Provide the [X, Y] coordinate of the cell's center where the given text is located.  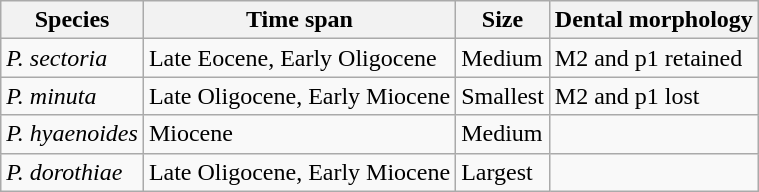
P. hyaenoides [72, 134]
M2 and p1 lost [654, 96]
P. minuta [72, 96]
Late Eocene, Early Oligocene [299, 58]
P. sectoria [72, 58]
Smallest [503, 96]
Species [72, 20]
Largest [503, 172]
P. dorothiae [72, 172]
M2 and p1 retained [654, 58]
Size [503, 20]
Miocene [299, 134]
Time span [299, 20]
Dental morphology [654, 20]
